Output the [X, Y] coordinate of the center of the cell containing the given text.  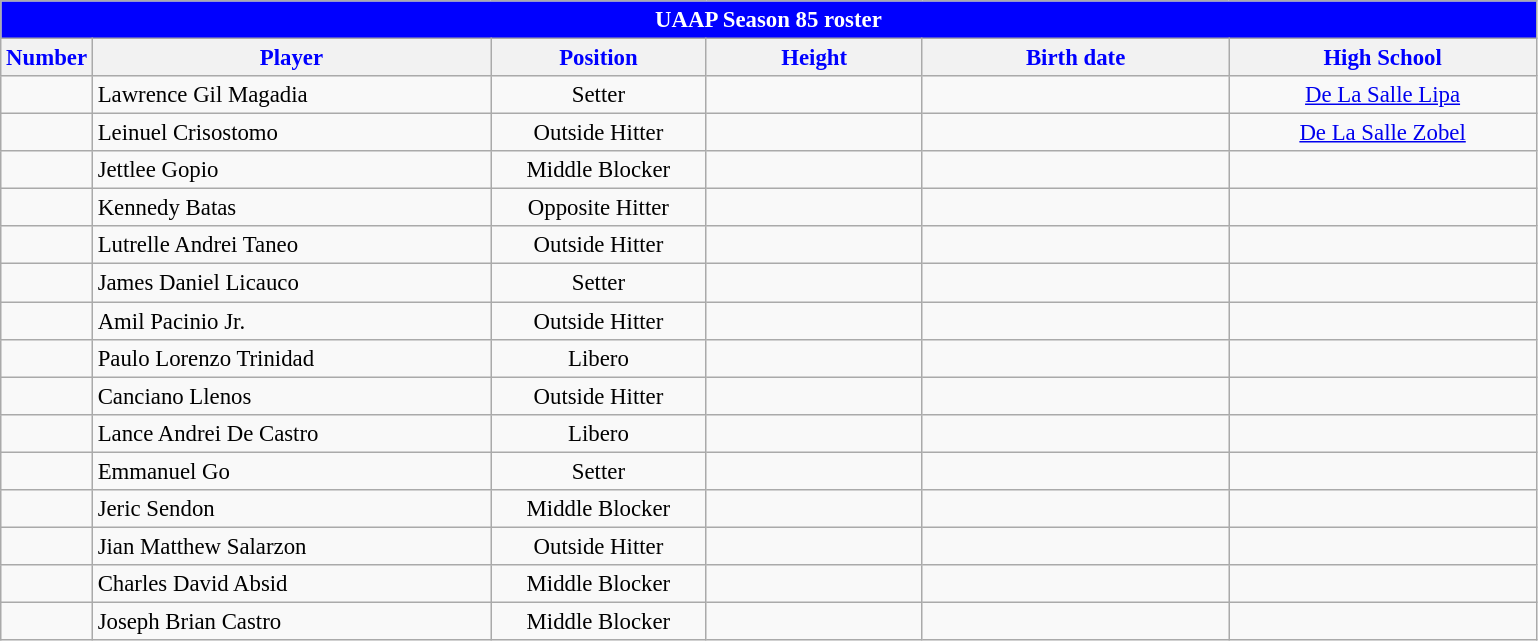
Lawrence Gil Magadia [291, 95]
Joseph Brian Castro [291, 621]
James Daniel Licauco [291, 283]
Jian Matthew Salarzon [291, 546]
Paulo Lorenzo Trinidad [291, 358]
Jeric Sendon [291, 509]
De La Salle Zobel [1382, 133]
Position [599, 58]
Amil Pacinio Jr. [291, 321]
High School [1382, 58]
Lutrelle Andrei Taneo [291, 245]
Birth date [1076, 58]
Player [291, 58]
Kennedy Batas [291, 208]
Lance Andrei De Castro [291, 433]
Canciano Llenos [291, 396]
Jettlee Gopio [291, 170]
Opposite Hitter [599, 208]
Height [814, 58]
Number [47, 58]
Emmanuel Go [291, 471]
Leinuel Crisostomo [291, 133]
Charles David Absid [291, 584]
De La Salle Lipa [1382, 95]
UAAP Season 85 roster [768, 20]
